Locate the cell with the specified text and output its (x, y) center coordinate. 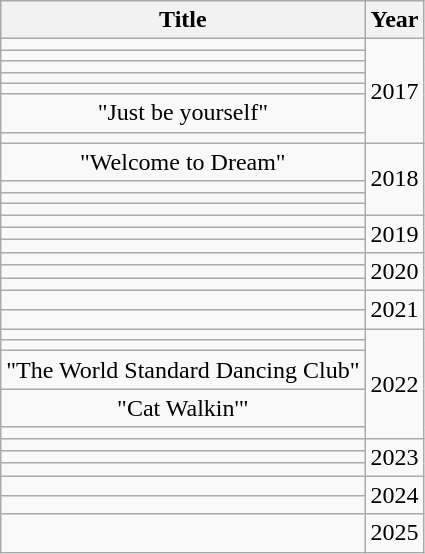
2019 (394, 233)
Title (183, 20)
2022 (394, 384)
2020 (394, 272)
"Just be yourself" (183, 113)
2023 (394, 457)
2017 (394, 91)
"Cat Walkin'" (183, 408)
2025 (394, 533)
"Welcome to Dream" (183, 162)
Year (394, 20)
2021 (394, 310)
"The World Standard Dancing Club" (183, 370)
2024 (394, 495)
2018 (394, 178)
